Return the (X, Y) coordinate for the center point of the cell that contains the specified text.  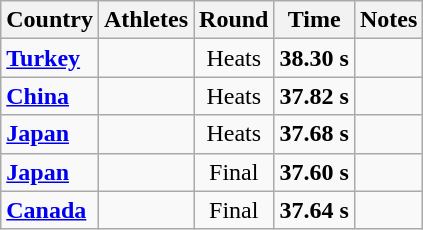
Canada (50, 210)
38.30 s (314, 58)
37.64 s (314, 210)
China (50, 96)
37.60 s (314, 172)
Time (314, 20)
37.82 s (314, 96)
Country (50, 20)
Athletes (146, 20)
Turkey (50, 58)
Notes (388, 20)
Round (234, 20)
37.68 s (314, 134)
